Return the (X, Y) coordinate for the center point of the cell that contains the specified text.  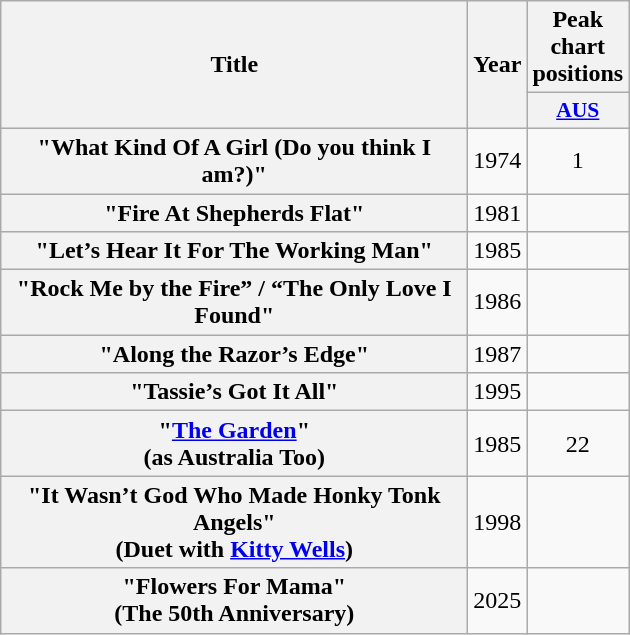
Year (498, 65)
"Tassie’s Got It All" (234, 392)
"Along the Razor’s Edge" (234, 354)
1974 (498, 160)
22 (578, 444)
2025 (498, 600)
1987 (498, 354)
"Let’s Hear It For The Working Man" (234, 251)
1986 (498, 302)
"What Kind Of A Girl (Do you think I am?)" (234, 160)
Title (234, 65)
"Rock Me by the Fire” / “The Only Love I Found" (234, 302)
1981 (498, 213)
"Fire At Shepherds Flat" (234, 213)
1995 (498, 392)
"Flowers For Mama"(The 50th Anniversary) (234, 600)
1 (578, 160)
"The Garden"(as Australia Too) (234, 444)
"It Wasn’t God Who Made Honky Tonk Angels"(Duet with Kitty Wells) (234, 522)
1998 (498, 522)
AUS (578, 111)
Peak chart positions (578, 47)
